Detect which cell encompasses the target text, then output its [x, y] center coordinate. 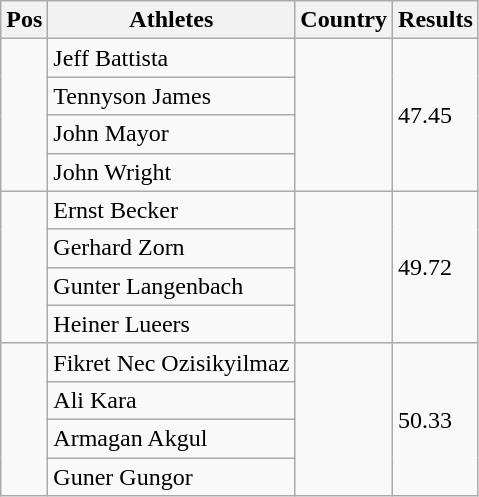
Heiner Lueers [172, 324]
Ali Kara [172, 400]
Guner Gungor [172, 477]
Pos [24, 20]
50.33 [436, 419]
49.72 [436, 267]
Results [436, 20]
John Wright [172, 172]
Fikret Nec Ozisikyilmaz [172, 362]
John Mayor [172, 134]
Tennyson James [172, 96]
Ernst Becker [172, 210]
Jeff Battista [172, 58]
47.45 [436, 115]
Gerhard Zorn [172, 248]
Gunter Langenbach [172, 286]
Athletes [172, 20]
Country [344, 20]
Armagan Akgul [172, 438]
